Capture the cell that displays the provided text and extract its (x, y) central coordinate. 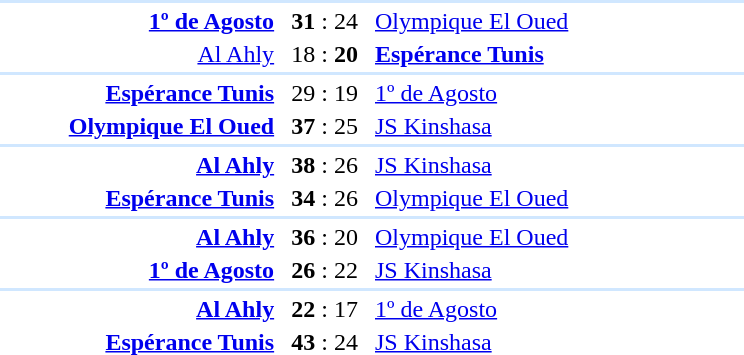
29 : 19 (325, 93)
22 : 17 (325, 309)
18 : 20 (325, 54)
26 : 22 (325, 270)
36 : 20 (325, 237)
38 : 26 (325, 165)
31 : 24 (325, 21)
34 : 26 (325, 198)
37 : 25 (325, 126)
